Capture the cell that displays the provided text and extract its (x, y) central coordinate. 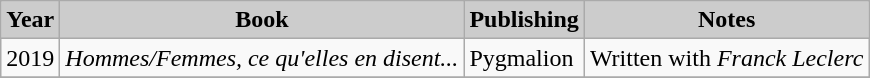
Notes (726, 20)
Pygmalion (524, 58)
Book (262, 20)
Year (30, 20)
Hommes/Femmes, ce qu'elles en disent... (262, 58)
2019 (30, 58)
Publishing (524, 20)
Written with Franck Leclerc (726, 58)
